Output the [X, Y] coordinate of the center of the cell containing the given text.  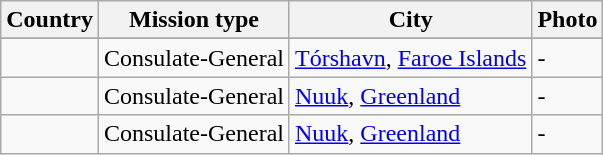
Photo [568, 20]
Tórshavn, Faroe Islands [410, 58]
Country [50, 20]
City [410, 20]
Mission type [194, 20]
